From the cell containing the given text, extract its center point as (x, y) coordinate. 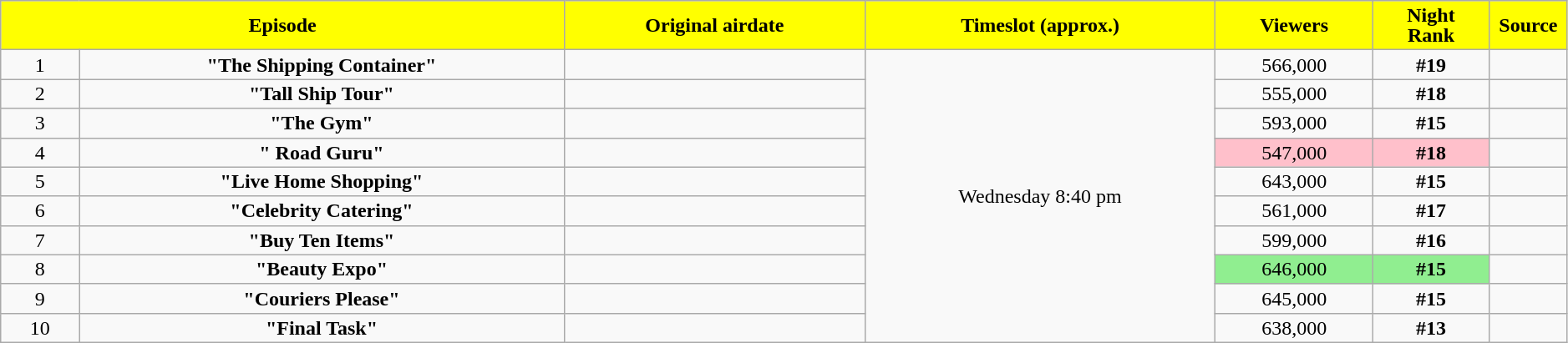
9 (40, 299)
10 (40, 327)
638,000 (1295, 327)
7 (40, 240)
645,000 (1295, 299)
561,000 (1295, 210)
Timeslot (approx.) (1040, 25)
#19 (1430, 65)
Viewers (1295, 25)
8 (40, 269)
1 (40, 65)
3 (40, 124)
593,000 (1295, 124)
"Celebrity Catering" (322, 210)
"Tall Ship Tour" (322, 93)
566,000 (1295, 65)
646,000 (1295, 269)
NightRank (1430, 25)
Wednesday 8:40 pm (1040, 197)
5 (40, 182)
"Live Home Shopping" (322, 182)
#16 (1430, 240)
547,000 (1295, 152)
" Road Guru" (322, 152)
643,000 (1295, 182)
6 (40, 210)
4 (40, 152)
"Beauty Expo" (322, 269)
#13 (1430, 327)
#17 (1430, 210)
"Final Task" (322, 327)
"The Shipping Container" (322, 65)
"The Gym" (322, 124)
Episode (282, 25)
555,000 (1295, 93)
"Couriers Please" (322, 299)
599,000 (1295, 240)
"Buy Ten Items" (322, 240)
2 (40, 93)
Original airdate (714, 25)
Source (1529, 25)
